Capture the cell that displays the provided text and extract its [X, Y] central coordinate. 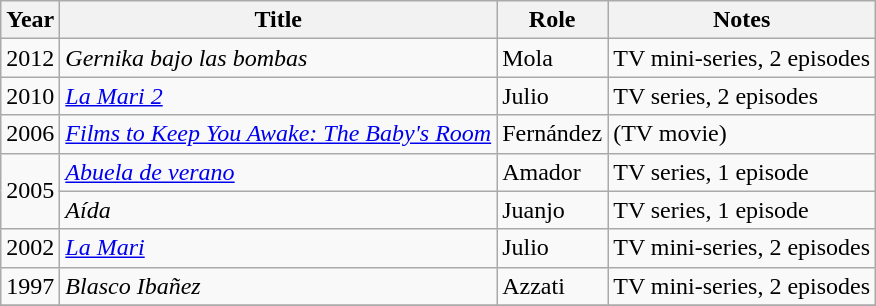
Fernández [552, 134]
Amador [552, 172]
Year [30, 20]
2002 [30, 248]
Blasco Ibañez [278, 286]
La Mari [278, 248]
2005 [30, 191]
2006 [30, 134]
Aída [278, 210]
Azzati [552, 286]
Notes [742, 20]
2010 [30, 96]
Role [552, 20]
Mola [552, 58]
2012 [30, 58]
1997 [30, 286]
Gernika bajo las bombas [278, 58]
TV series, 2 episodes [742, 96]
(TV movie) [742, 134]
Films to Keep You Awake: The Baby's Room [278, 134]
Title [278, 20]
La Mari 2 [278, 96]
Juanjo [552, 210]
Abuela de verano [278, 172]
